Return the [X, Y] coordinate for the center point of the cell that contains the specified text.  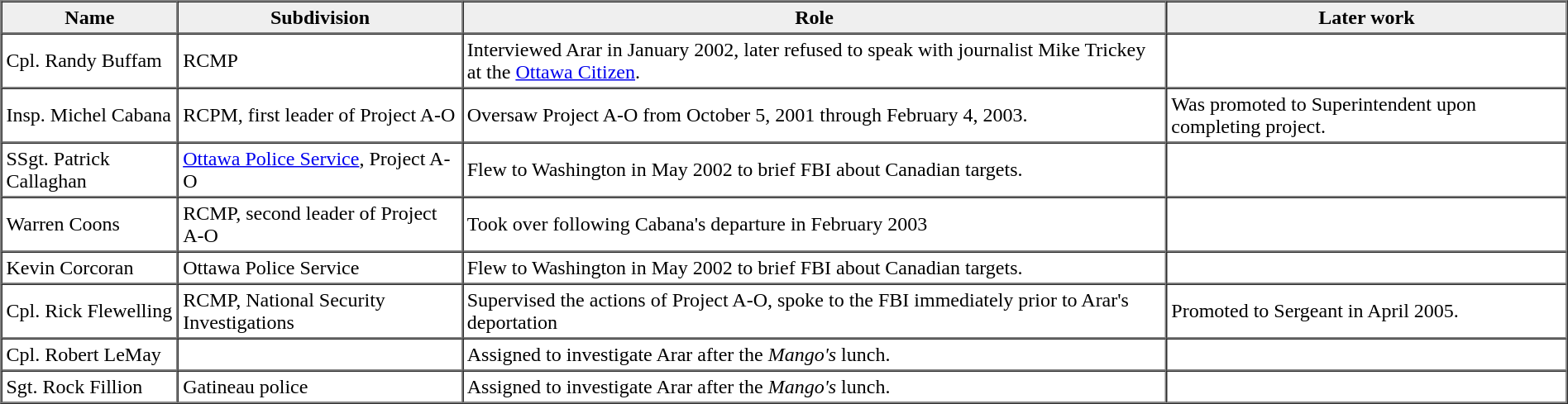
Later work [1366, 18]
Ottawa Police Service [320, 268]
Name [90, 18]
Subdivision [320, 18]
RCMP, second leader of Project A-O [320, 224]
Sgt. Rock Fillion [90, 387]
Took over following Cabana's departure in February 2003 [815, 224]
Cpl. Randy Buffam [90, 60]
RCPM, first leader of Project A-O [320, 115]
Ottawa Police Service, Project A-O [320, 169]
Role [815, 18]
RCMP [320, 60]
Interviewed Arar in January 2002, later refused to speak with journalist Mike Trickey at the Ottawa Citizen. [815, 60]
Gatineau police [320, 387]
Warren Coons [90, 224]
SSgt. Patrick Callaghan [90, 169]
Was promoted to Superintendent upon completing project. [1366, 115]
Supervised the actions of Project A-O, spoke to the FBI immediately prior to Arar's deportation [815, 311]
Kevin Corcoran [90, 268]
Cpl. Robert LeMay [90, 355]
RCMP, National Security Investigations [320, 311]
Promoted to Sergeant in April 2005. [1366, 311]
Oversaw Project A-O from October 5, 2001 through February 4, 2003. [815, 115]
Insp. Michel Cabana [90, 115]
Cpl. Rick Flewelling [90, 311]
